Output the [X, Y] coordinate of the center of the cell containing the given text.  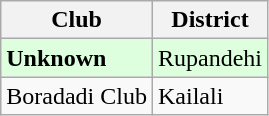
District [210, 20]
Unknown [77, 58]
Club [77, 20]
Rupandehi [210, 58]
Kailali [210, 96]
Boradadi Club [77, 96]
